Search for the cell housing the specified text and yield its (x, y) center coordinate. 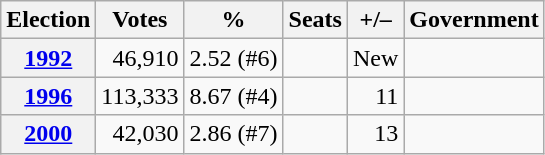
2000 (48, 134)
2.52 (#6) (234, 58)
+/– (375, 20)
% (234, 20)
13 (375, 134)
Seats (315, 20)
1992 (48, 58)
113,333 (140, 96)
New (375, 58)
11 (375, 96)
2.86 (#7) (234, 134)
1996 (48, 96)
Government (474, 20)
46,910 (140, 58)
Election (48, 20)
42,030 (140, 134)
8.67 (#4) (234, 96)
Votes (140, 20)
